Provide the [X, Y] coordinate of the cell's center where the given text is located.  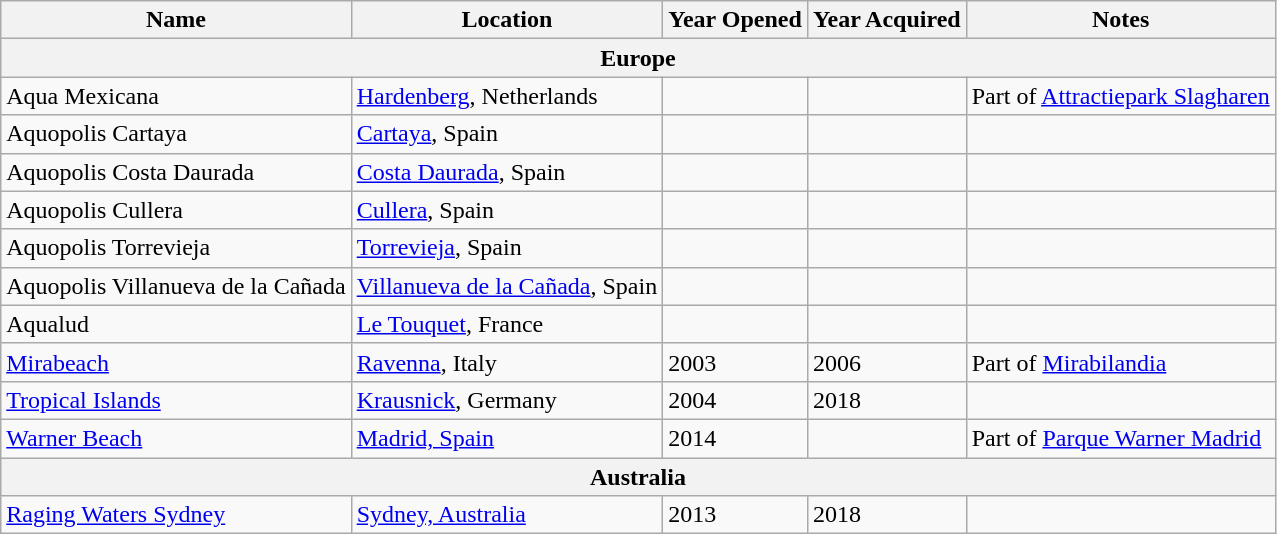
2003 [736, 362]
Costa Daurada, Spain [507, 172]
Name [176, 20]
Hardenberg, Netherlands [507, 96]
Torrevieja, Spain [507, 248]
Europe [638, 58]
2014 [736, 438]
Aquopolis Villanueva de la Cañada [176, 286]
Year Opened [736, 20]
Ravenna, Italy [507, 362]
Year Acquired [886, 20]
Location [507, 20]
Aquopolis Cartaya [176, 134]
Notes [1120, 20]
2006 [886, 362]
Part of Parque Warner Madrid [1120, 438]
Australia [638, 477]
Aqua Mexicana [176, 96]
Aquopolis Torrevieja [176, 248]
Part of Mirabilandia [1120, 362]
Aquopolis Cullera [176, 210]
Part of Attractiepark Slagharen [1120, 96]
Krausnick, Germany [507, 400]
2004 [736, 400]
Villanueva de la Cañada, Spain [507, 286]
Cullera, Spain [507, 210]
2013 [736, 515]
Mirabeach [176, 362]
Tropical Islands [176, 400]
Warner Beach [176, 438]
Aqualud [176, 324]
Cartaya, Spain [507, 134]
Aquopolis Costa Daurada [176, 172]
Sydney, Australia [507, 515]
Le Touquet, France [507, 324]
Madrid, Spain [507, 438]
Raging Waters Sydney [176, 515]
